Scan for the cell matching the given text and deliver its [x, y] coordinate at center. 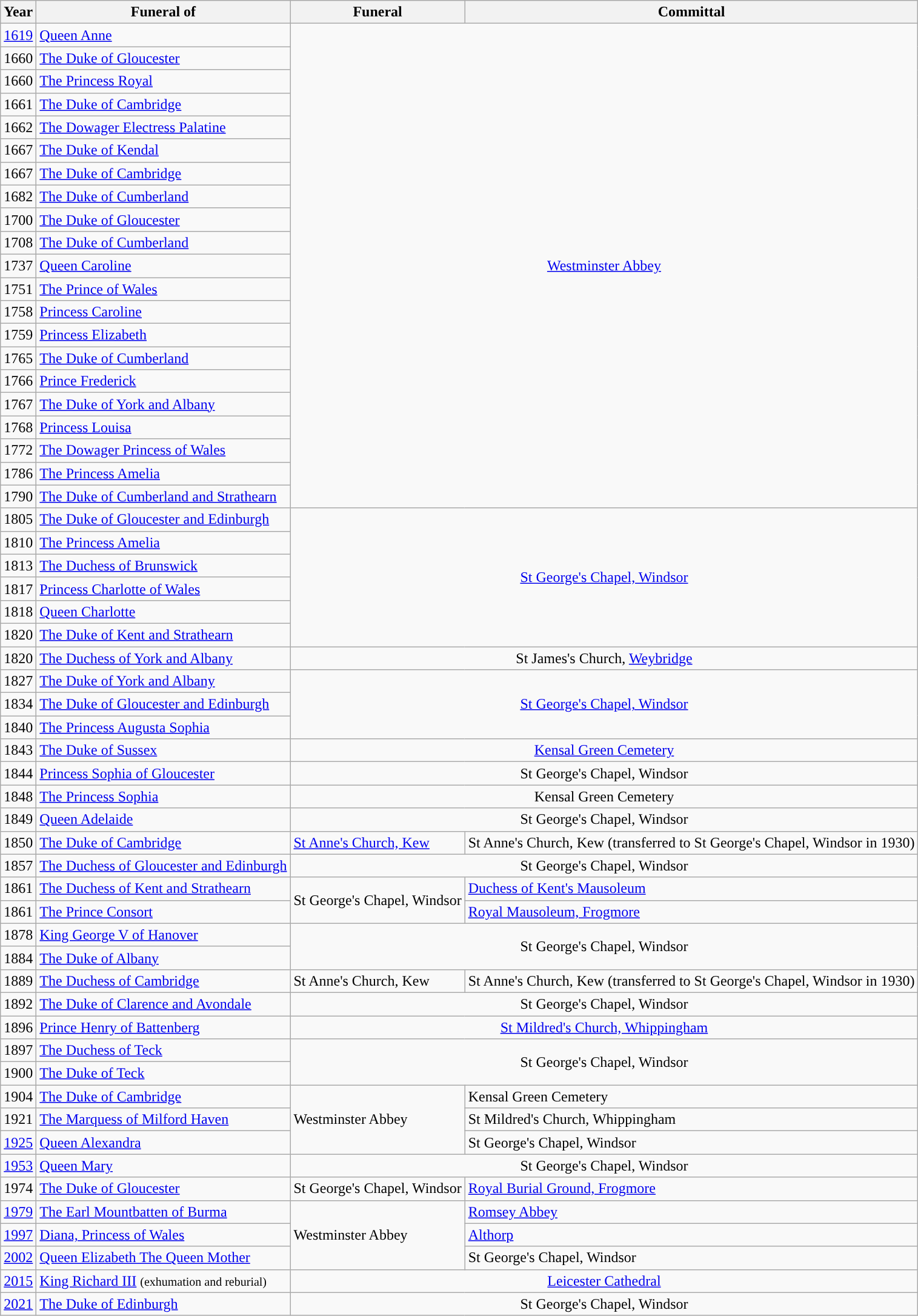
1900 [18, 1074]
1768 [18, 427]
1979 [18, 1212]
The Duchess of Kent and Strathearn [164, 889]
1884 [18, 958]
The Duchess of Teck [164, 1050]
1878 [18, 935]
Queen Caroline [164, 266]
Diana, Princess of Wales [164, 1235]
King Richard III (exhumation and reburial) [164, 1281]
The Duchess of Brunswick [164, 566]
1817 [18, 589]
1810 [18, 543]
The Dowager Princess of Wales [164, 450]
1662 [18, 127]
Prince Henry of Battenberg [164, 1027]
1849 [18, 820]
The Earl Mountbatten of Burma [164, 1212]
1766 [18, 381]
The Duke of Clarence and Avondale [164, 1004]
Prince Frederick [164, 381]
The Princess Royal [164, 81]
1708 [18, 242]
1834 [18, 704]
The Duke of Albany [164, 958]
1759 [18, 335]
1843 [18, 750]
1805 [18, 519]
The Duke of Edinburgh [164, 1304]
Duchess of Kent's Mausoleum [691, 889]
Princess Louisa [164, 427]
Royal Mausoleum, Frogmore [691, 912]
Year [18, 12]
1896 [18, 1027]
1921 [18, 1120]
The Duke of Kendal [164, 150]
The Prince of Wales [164, 289]
Queen Charlotte [164, 612]
1850 [18, 843]
1953 [18, 1166]
1857 [18, 866]
The Duke of Sussex [164, 750]
Royal Burial Ground, Frogmore [691, 1189]
1925 [18, 1143]
1813 [18, 566]
Althorp [691, 1235]
Queen Anne [164, 35]
The Prince Consort [164, 912]
The Duchess of York and Albany [164, 658]
1772 [18, 450]
Princess Elizabeth [164, 335]
1682 [18, 196]
Queen Alexandra [164, 1143]
The Duke of Kent and Strathearn [164, 635]
The Marquess of Milford Haven [164, 1120]
Leicester Cathedral [604, 1281]
1840 [18, 727]
The Princess Sophia [164, 797]
2002 [18, 1258]
1765 [18, 358]
The Dowager Electress Palatine [164, 127]
Princess Caroline [164, 312]
1904 [18, 1097]
1619 [18, 35]
Funeral [378, 12]
1818 [18, 612]
1700 [18, 219]
1892 [18, 1004]
The Duke of Cumberland and Strathearn [164, 496]
Princess Charlotte of Wales [164, 589]
2021 [18, 1304]
The Duchess of Cambridge [164, 981]
2015 [18, 1281]
1786 [18, 473]
Committal [691, 12]
1974 [18, 1189]
1844 [18, 773]
1897 [18, 1050]
1827 [18, 681]
1997 [18, 1235]
St James's Church, Weybridge [604, 658]
The Duke of Teck [164, 1074]
1737 [18, 266]
Queen Mary [164, 1166]
1848 [18, 797]
Princess Sophia of Gloucester [164, 773]
King George V of Hanover [164, 935]
1758 [18, 312]
The Princess Augusta Sophia [164, 727]
1767 [18, 404]
The Duchess of Gloucester and Edinburgh [164, 866]
1889 [18, 981]
1751 [18, 289]
1790 [18, 496]
1661 [18, 104]
Funeral of [164, 12]
Romsey Abbey [691, 1212]
Queen Elizabeth The Queen Mother [164, 1258]
Queen Adelaide [164, 820]
